Capture the cell that displays the provided text and extract its (x, y) central coordinate. 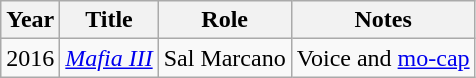
Sal Marcano (224, 58)
2016 (30, 58)
Title (109, 20)
Voice and mo-cap (383, 58)
Year (30, 20)
Role (224, 20)
Notes (383, 20)
Mafia III (109, 58)
